Provide the [X, Y] coordinate of the cell's center where the given text is located.  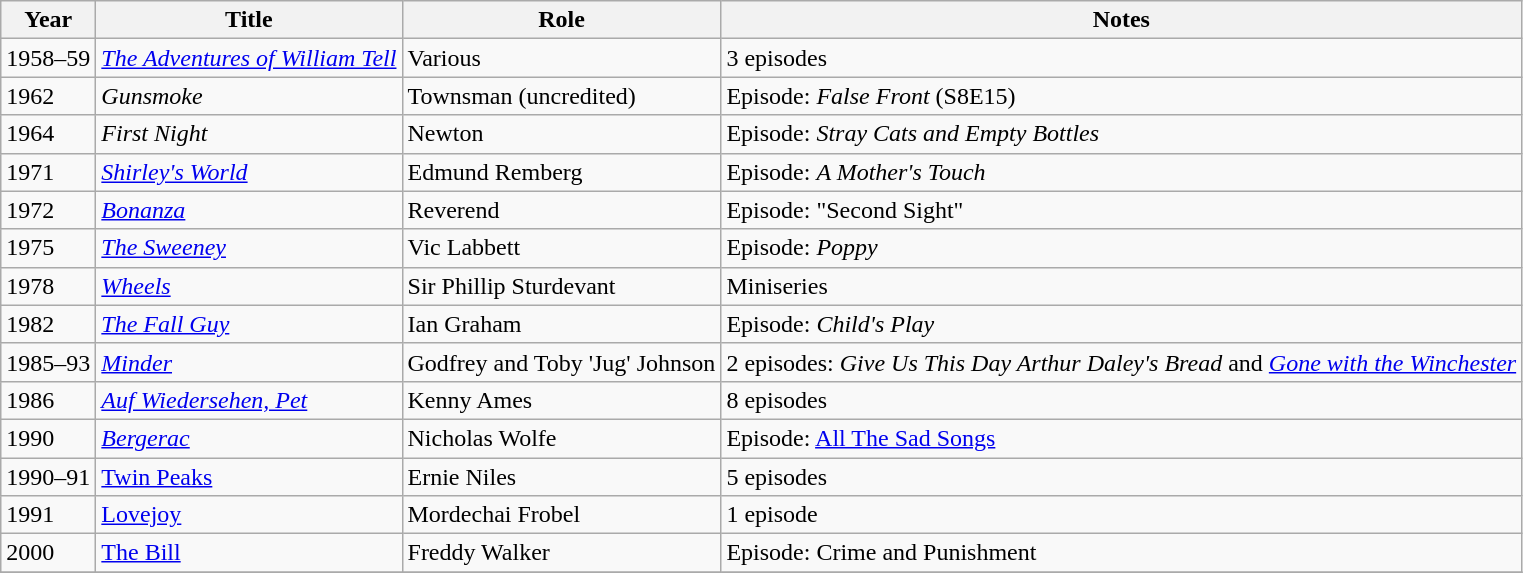
Episode: A Mother's Touch [1122, 172]
Vic Labbett [562, 248]
Year [48, 20]
Episode: Child's Play [1122, 324]
3 episodes [1122, 58]
Notes [1122, 20]
The Fall Guy [249, 324]
1972 [48, 210]
1975 [48, 248]
Minder [249, 362]
Sir Phillip Sturdevant [562, 286]
Godfrey and Toby 'Jug' Johnson [562, 362]
Townsman (uncredited) [562, 96]
First Night [249, 134]
The Adventures of William Tell [249, 58]
Lovejoy [249, 515]
The Bill [249, 553]
Auf Wiedersehen, Pet [249, 400]
1990 [48, 438]
Newton [562, 134]
5 episodes [1122, 477]
Kenny Ames [562, 400]
Ernie Niles [562, 477]
Mordechai Frobel [562, 515]
1958–59 [48, 58]
Gunsmoke [249, 96]
Miniseries [1122, 286]
2000 [48, 553]
Bergerac [249, 438]
1985–93 [48, 362]
2 episodes: Give Us This Day Arthur Daley's Bread and Gone with the Winchester [1122, 362]
Shirley's World [249, 172]
Edmund Remberg [562, 172]
Role [562, 20]
Ian Graham [562, 324]
1 episode [1122, 515]
1978 [48, 286]
1986 [48, 400]
Episode: "Second Sight" [1122, 210]
Freddy Walker [562, 553]
1991 [48, 515]
1990–91 [48, 477]
Bonanza [249, 210]
1962 [48, 96]
The Sweeney [249, 248]
1982 [48, 324]
Episode: All The Sad Songs [1122, 438]
Various [562, 58]
1964 [48, 134]
Twin Peaks [249, 477]
Reverend [562, 210]
Title [249, 20]
Episode: Stray Cats and Empty Bottles [1122, 134]
Episode: Poppy [1122, 248]
Episode: False Front (S8E15) [1122, 96]
Nicholas Wolfe [562, 438]
1971 [48, 172]
Episode: Crime and Punishment [1122, 553]
8 episodes [1122, 400]
Wheels [249, 286]
